Locate the cell with the specified text and output its (x, y) center coordinate. 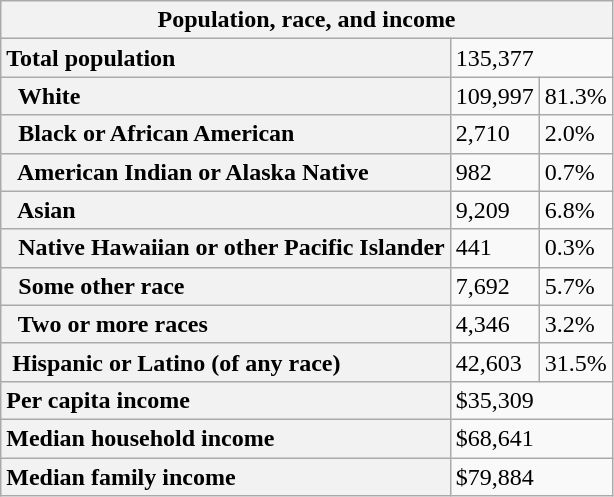
Asian (226, 210)
$68,641 (531, 438)
0.3% (576, 248)
Per capita income (226, 400)
Some other race (226, 286)
2.0% (576, 134)
$35,309 (531, 400)
Population, race, and income (307, 20)
42,603 (494, 362)
4,346 (494, 324)
Median household income (226, 438)
6.8% (576, 210)
982 (494, 172)
135,377 (531, 58)
0.7% (576, 172)
Median family income (226, 477)
American Indian or Alaska Native (226, 172)
$79,884 (531, 477)
Native Hawaiian or other Pacific Islander (226, 248)
109,997 (494, 96)
Black or African American (226, 134)
Total population (226, 58)
81.3% (576, 96)
Two or more races (226, 324)
441 (494, 248)
White (226, 96)
3.2% (576, 324)
31.5% (576, 362)
7,692 (494, 286)
5.7% (576, 286)
9,209 (494, 210)
2,710 (494, 134)
Hispanic or Latino (of any race) (226, 362)
